Output the (x, y) coordinate of the center of the cell containing the given text.  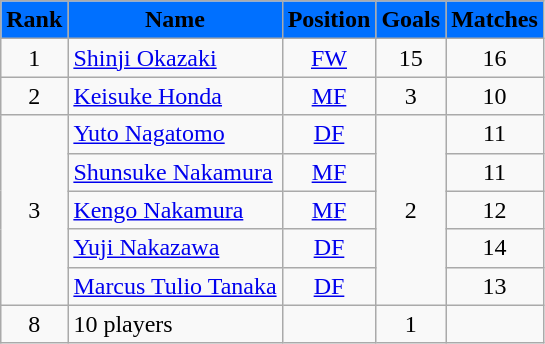
12 (495, 210)
Marcus Tulio Tanaka (175, 286)
Shinji Okazaki (175, 58)
FW (329, 58)
Rank (34, 20)
Yuji Nakazawa (175, 248)
Name (175, 20)
8 (34, 324)
Position (329, 20)
Goals (411, 20)
10 players (175, 324)
Yuto Nagatomo (175, 134)
Keisuke Honda (175, 96)
14 (495, 248)
15 (411, 58)
Shunsuke Nakamura (175, 172)
13 (495, 286)
10 (495, 96)
16 (495, 58)
Matches (495, 20)
Kengo Nakamura (175, 210)
